Determine the (x, y) coordinate at the center of the cell enclosing the given text.  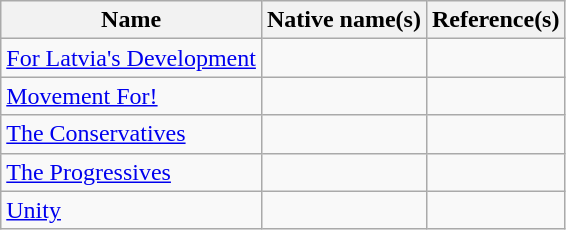
For Latvia's Development (132, 58)
The Conservatives (132, 134)
Unity (132, 210)
Reference(s) (496, 20)
Native name(s) (344, 20)
Movement For! (132, 96)
Name (132, 20)
The Progressives (132, 172)
